Scan for the cell matching the given text and deliver its [x, y] coordinate at center. 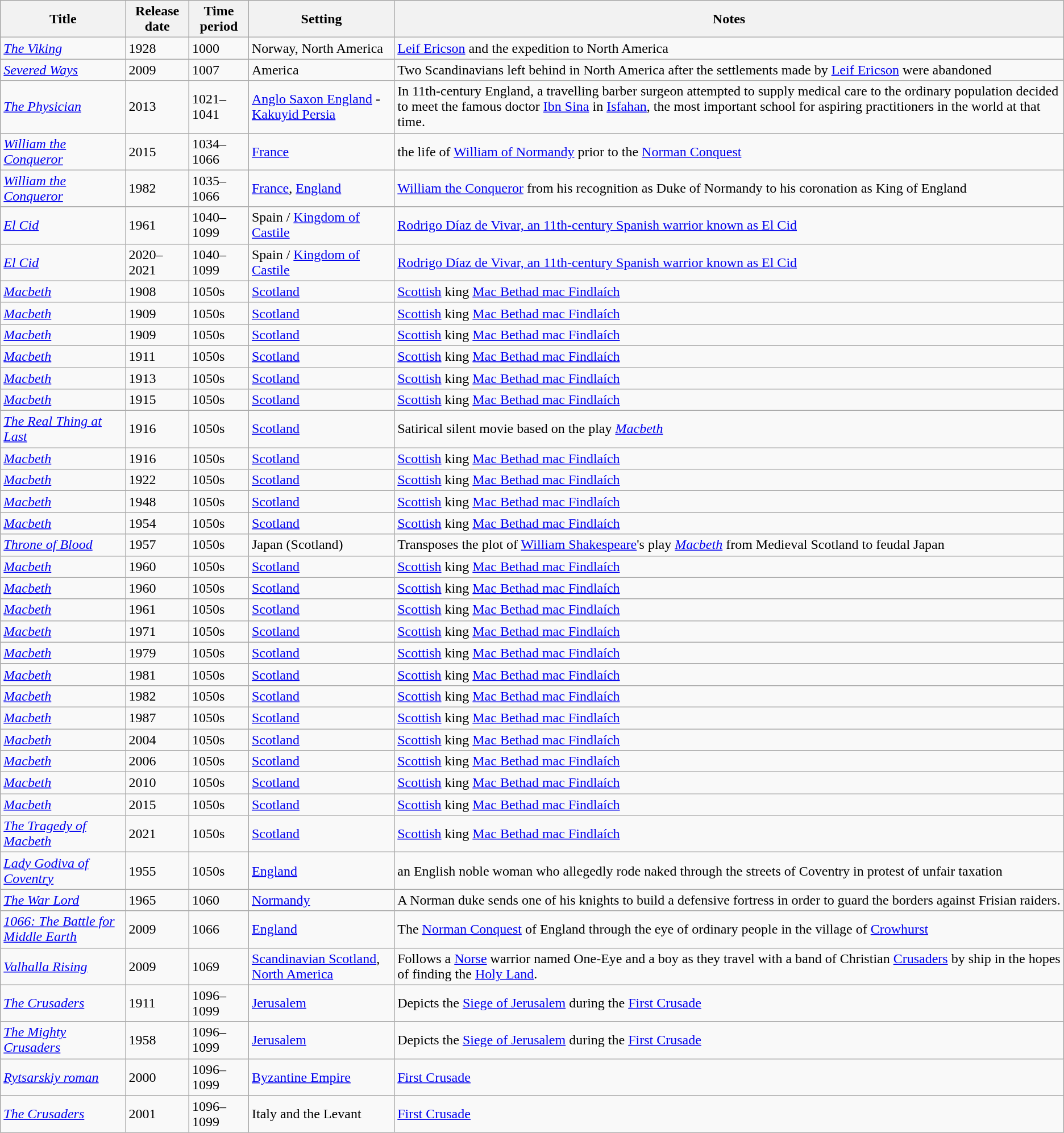
1035–1066 [218, 189]
Severed Ways [63, 70]
2006 [157, 761]
2021 [157, 834]
1908 [157, 291]
Lady Godiva of Coventry [63, 870]
1915 [157, 400]
1981 [157, 674]
Norway, North America [321, 48]
2010 [157, 783]
1987 [157, 718]
the life of William of Normandy prior to the Norman Conquest [729, 151]
1955 [157, 870]
France, England [321, 189]
Notes [729, 19]
1913 [157, 378]
Follows a Norse warrior named One-Eye and a boy as they travel with a band of Christian Crusaders by ship in the hopes of finding the Holy Land. [729, 966]
1922 [157, 480]
France [321, 151]
1007 [218, 70]
William the Conqueror from his recognition as Duke of Normandy to his coronation as King of England [729, 189]
The Mighty Crusaders [63, 1040]
Byzantine Empire [321, 1077]
1060 [218, 900]
2001 [157, 1114]
Two Scandinavians left behind in North America after the settlements made by Leif Ericson were abandoned [729, 70]
Title [63, 19]
Normandy [321, 900]
The Tragedy of Macbeth [63, 834]
1066 [218, 930]
Satirical silent movie based on the play Macbeth [729, 430]
2000 [157, 1077]
1958 [157, 1040]
Leif Ericson and the expedition to North America [729, 48]
Transposes the plot of William Shakespeare's play Macbeth from Medieval Scotland to feudal Japan [729, 545]
The Viking [63, 48]
Throne of Blood [63, 545]
1948 [157, 502]
1928 [157, 48]
1034–1066 [218, 151]
Setting [321, 19]
Scandinavian Scotland, North America [321, 966]
Japan (Scotland) [321, 545]
Time period [218, 19]
1965 [157, 900]
1957 [157, 545]
The Physician [63, 107]
The Norman Conquest of England through the eye of ordinary people in the village of Crowhurst [729, 930]
The Real Thing at Last [63, 430]
1000 [218, 48]
2004 [157, 739]
1971 [157, 631]
Release date [157, 19]
1954 [157, 523]
Italy and the Levant [321, 1114]
2020–2021 [157, 263]
A Norman duke sends one of his knights to build a defensive fortress in order to guard the borders against Frisian raiders. [729, 900]
1069 [218, 966]
Valhalla Rising [63, 966]
1979 [157, 653]
2013 [157, 107]
1021–1041 [218, 107]
America [321, 70]
Anglo Saxon England - Kakuyid Persia [321, 107]
The War Lord [63, 900]
an English noble woman who allegedly rode naked through the streets of Coventry in protest of unfair taxation [729, 870]
Rytsarskiy roman [63, 1077]
1066: The Battle for Middle Earth [63, 930]
